Return the (X, Y) coordinate for the center point of the cell that contains the specified text.  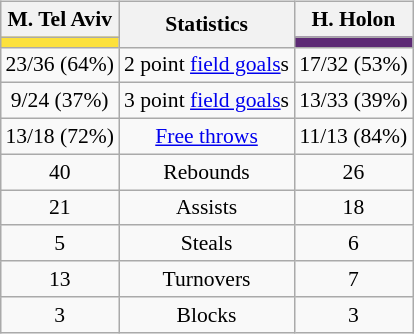
9/24 (37%) (60, 101)
40 (60, 172)
Free throws (206, 136)
M. Tel Aviv (60, 19)
Turnovers (206, 279)
18 (354, 208)
23/36 (64%) (60, 65)
17/32 (53%) (354, 65)
6 (354, 243)
Steals (206, 243)
Blocks (206, 314)
13/18 (72%) (60, 136)
13 (60, 279)
26 (354, 172)
H. Holon (354, 19)
2 point field goalss (206, 65)
3 point field goalss (206, 101)
5 (60, 243)
11/13 (84%) (354, 136)
7 (354, 279)
21 (60, 208)
Assists (206, 208)
Rebounds (206, 172)
Statistics (206, 24)
13/33 (39%) (354, 101)
